Scan for the cell matching the given text and deliver its (X, Y) coordinate at center. 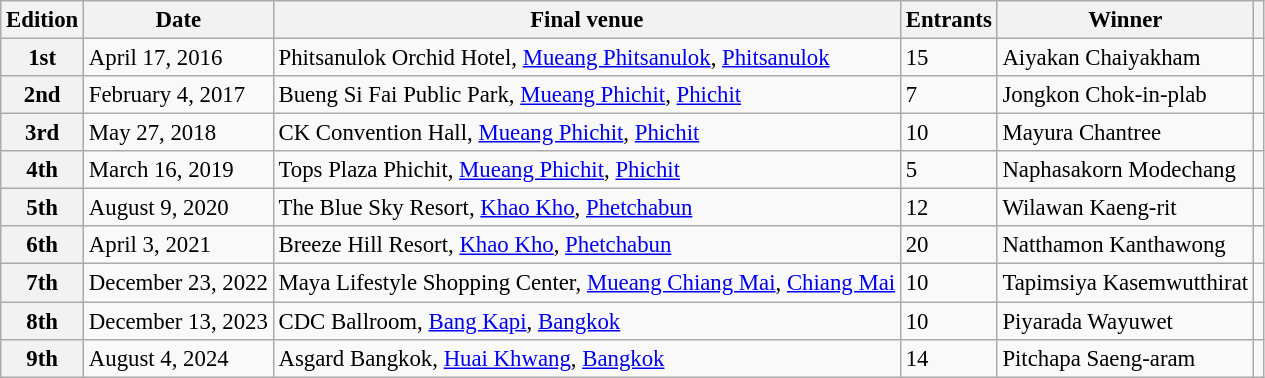
14 (948, 358)
4th (42, 170)
5 (948, 170)
Piyarada Wayuwet (1125, 321)
9th (42, 358)
Natthamon Kanthawong (1125, 245)
Pitchapa Saeng-aram (1125, 358)
Phitsanulok Orchid Hotel, Mueang Phitsanulok, Phitsanulok (586, 58)
8th (42, 321)
December 23, 2022 (179, 283)
Asgard Bangkok, Huai Khwang, Bangkok (586, 358)
Jongkon Chok-in-plab (1125, 95)
February 4, 2017 (179, 95)
April 3, 2021 (179, 245)
Bueng Si Fai Public Park, Mueang Phichit, Phichit (586, 95)
15 (948, 58)
April 17, 2016 (179, 58)
December 13, 2023 (179, 321)
2nd (42, 95)
Tapimsiya Kasemwutthirat (1125, 283)
August 9, 2020 (179, 208)
Mayura Chantree (1125, 133)
Final venue (586, 20)
Maya Lifestyle Shopping Center, Mueang Chiang Mai, Chiang Mai (586, 283)
Winner (1125, 20)
5th (42, 208)
Edition (42, 20)
Tops Plaza Phichit, Mueang Phichit, Phichit (586, 170)
March 16, 2019 (179, 170)
The Blue Sky Resort, Khao Kho, Phetchabun (586, 208)
7th (42, 283)
Naphasakorn Modechang (1125, 170)
CDC Ballroom, Bang Kapi, Bangkok (586, 321)
20 (948, 245)
1st (42, 58)
Date (179, 20)
CK Convention Hall, Mueang Phichit, Phichit (586, 133)
7 (948, 95)
Breeze Hill Resort, Khao Kho, Phetchabun (586, 245)
6th (42, 245)
August 4, 2024 (179, 358)
Wilawan Kaeng-rit (1125, 208)
Entrants (948, 20)
Aiyakan Chaiyakham (1125, 58)
3rd (42, 133)
12 (948, 208)
May 27, 2018 (179, 133)
